Scan for the cell matching the given text and deliver its (x, y) coordinate at center. 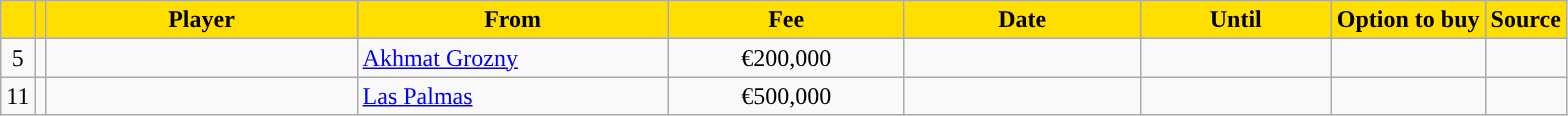
€500,000 (786, 96)
From (512, 20)
Option to buy (1408, 20)
€200,000 (786, 58)
Akhmat Grozny (512, 58)
5 (18, 58)
Date (1022, 20)
Source (1526, 20)
11 (18, 96)
Las Palmas (512, 96)
Until (1236, 20)
Player (202, 20)
Fee (786, 20)
